Output the [x, y] coordinate of the center of the cell containing the given text.  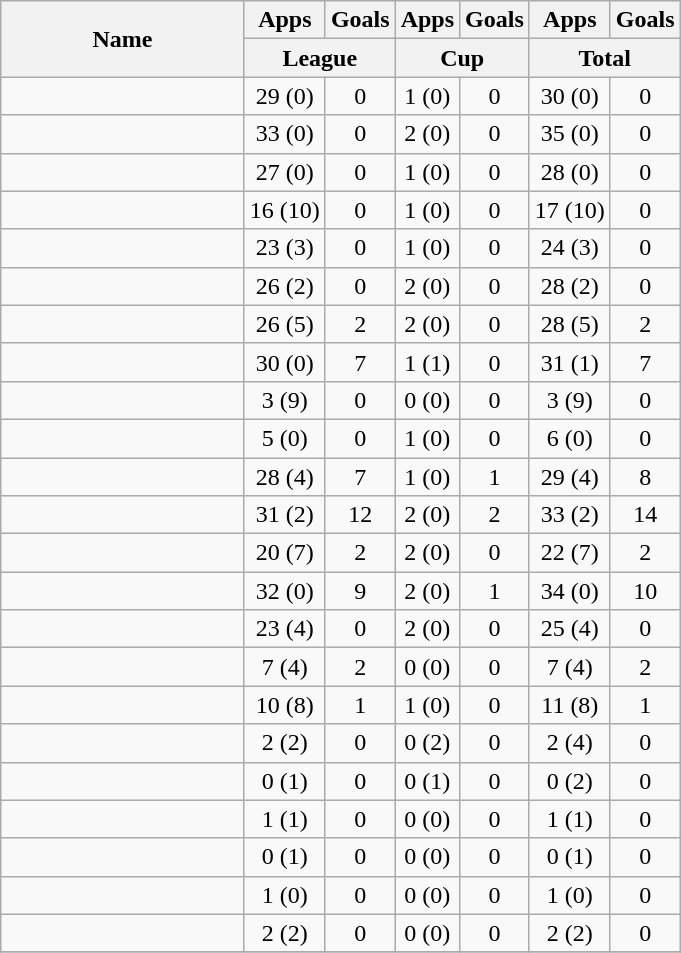
29 (0) [284, 96]
2 (4) [570, 743]
8 [645, 477]
20 (7) [284, 553]
23 (4) [284, 629]
League [320, 58]
10 (8) [284, 705]
35 (0) [570, 134]
12 [360, 515]
16 (10) [284, 210]
33 (2) [570, 515]
27 (0) [284, 172]
28 (2) [570, 286]
33 (0) [284, 134]
Total [604, 58]
31 (1) [570, 362]
9 [360, 591]
28 (4) [284, 477]
25 (4) [570, 629]
Cup [462, 58]
34 (0) [570, 591]
11 (8) [570, 705]
32 (0) [284, 591]
28 (5) [570, 324]
24 (3) [570, 248]
17 (10) [570, 210]
29 (4) [570, 477]
Name [123, 39]
26 (2) [284, 286]
26 (5) [284, 324]
23 (3) [284, 248]
10 [645, 591]
5 (0) [284, 438]
6 (0) [570, 438]
28 (0) [570, 172]
22 (7) [570, 553]
31 (2) [284, 515]
14 [645, 515]
